Identify which cell holds the provided text, then report its (x, y) central coordinate. 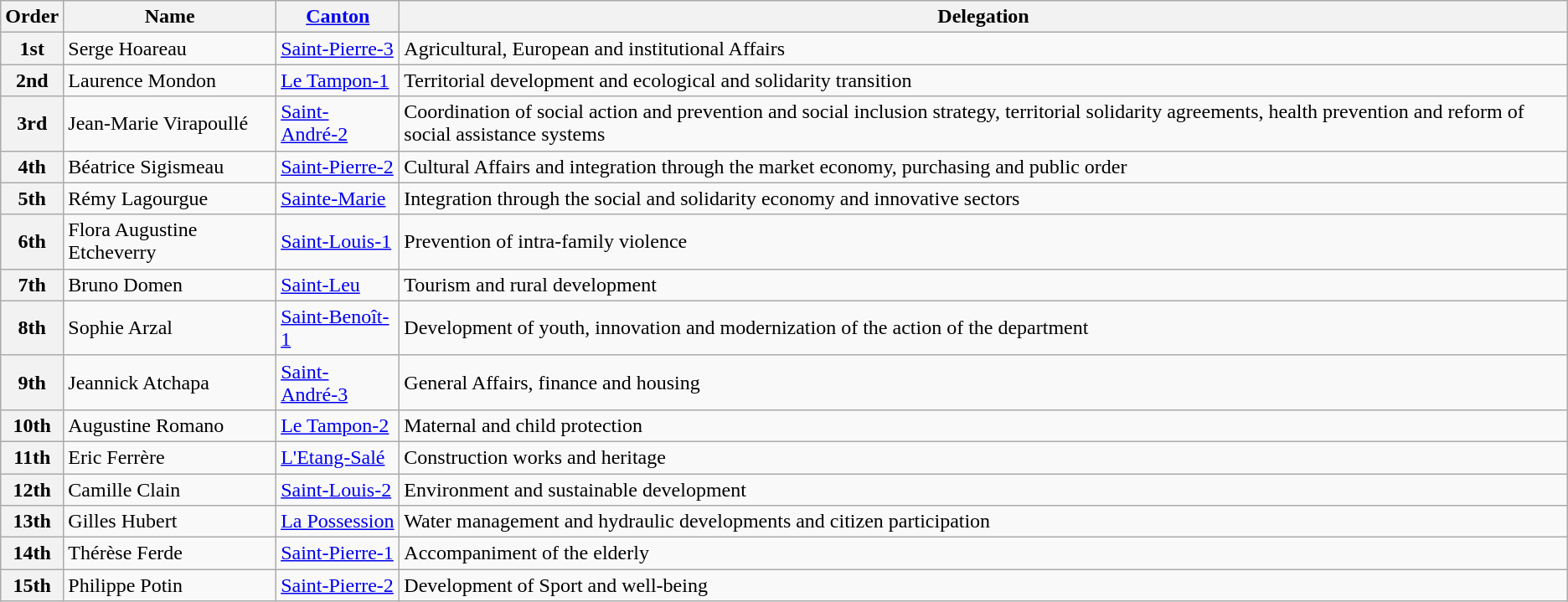
5th (32, 198)
Saint-André-3 (338, 382)
Serge Hoareau (170, 49)
Saint-Pierre-1 (338, 553)
Water management and hydraulic developments and citizen participation (983, 522)
Order (32, 17)
Eric Ferrère (170, 457)
Territorial development and ecological and solidarity transition (983, 80)
Development of Sport and well-being (983, 585)
Saint-Louis-2 (338, 490)
10th (32, 425)
Tourism and rural development (983, 285)
Construction works and heritage (983, 457)
Saint-Leu (338, 285)
L'Etang-Salé (338, 457)
Augustine Romano (170, 425)
Saint-Louis-1 (338, 241)
Accompaniment of the elderly (983, 553)
12th (32, 490)
14th (32, 553)
Name (170, 17)
6th (32, 241)
Prevention of intra-family violence (983, 241)
13th (32, 522)
Saint-André-2 (338, 124)
9th (32, 382)
Canton (338, 17)
3rd (32, 124)
Le Tampon-2 (338, 425)
8th (32, 328)
Bruno Domen (170, 285)
4th (32, 167)
Saint-Benoît-1 (338, 328)
Flora Augustine Etcheverry (170, 241)
15th (32, 585)
Saint-Pierre-3 (338, 49)
General Affairs, finance and housing (983, 382)
Laurence Mondon (170, 80)
7th (32, 285)
Gilles Hubert (170, 522)
Agricultural, European and institutional Affairs (983, 49)
Integration through the social and solidarity economy and innovative sectors (983, 198)
1st (32, 49)
11th (32, 457)
Maternal and child protection (983, 425)
Le Tampon-1 (338, 80)
Development of youth, innovation and modernization of the action of the department (983, 328)
Béatrice Sigismeau (170, 167)
Sophie Arzal (170, 328)
2nd (32, 80)
Environment and sustainable development (983, 490)
Cultural Affairs and integration through the market economy, purchasing and public order (983, 167)
La Possession (338, 522)
Camille Clain (170, 490)
Jean-Marie Virapoullé (170, 124)
Jeannick Atchapa (170, 382)
Sainte-Marie (338, 198)
Philippe Potin (170, 585)
Thérèse Ferde (170, 553)
Rémy Lagourgue (170, 198)
Delegation (983, 17)
